Extract the (x, y) coordinate from the center of the cell holding the provided text.  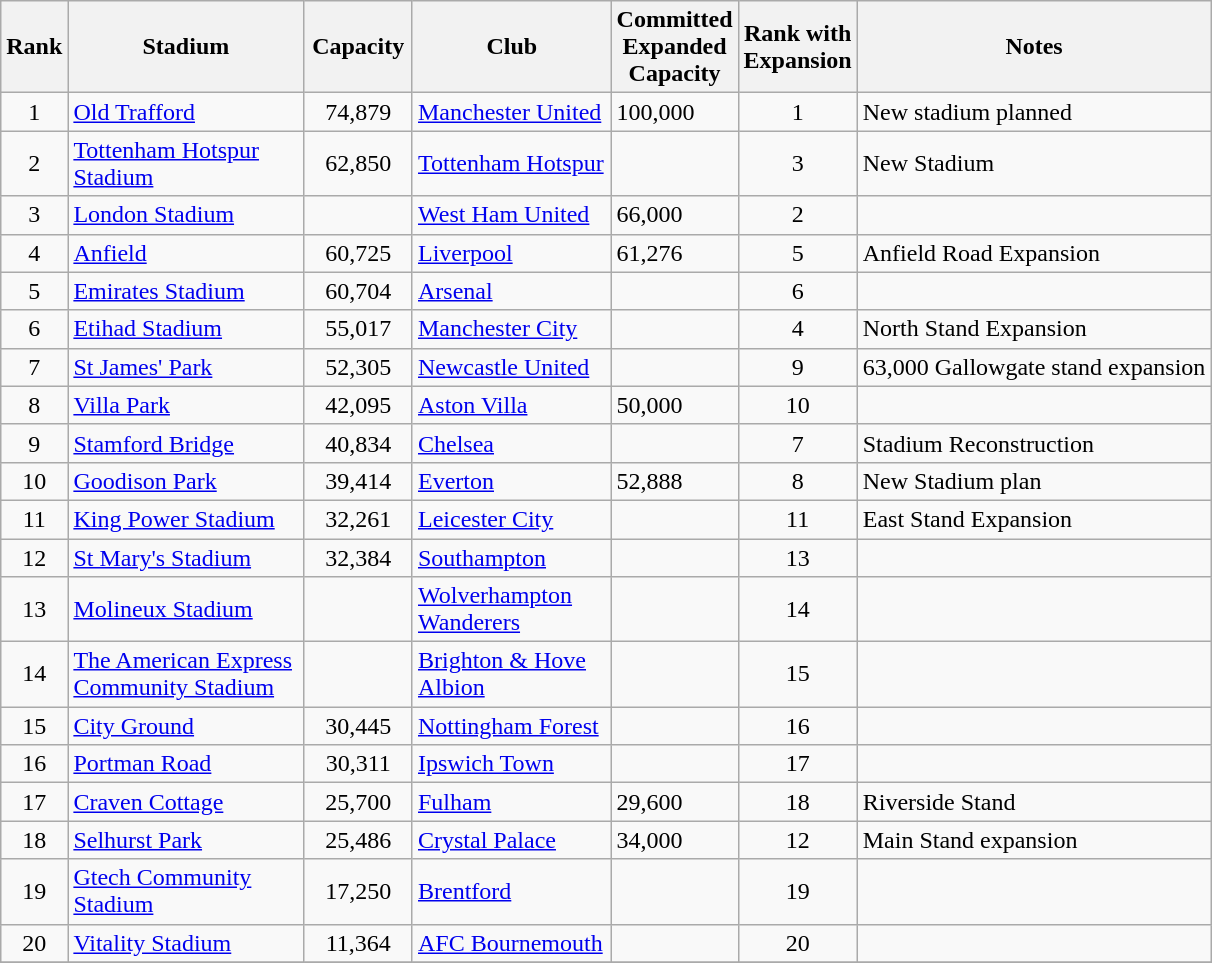
Southampton (512, 557)
King Power Stadium (186, 519)
Emirates Stadium (186, 291)
61,276 (674, 253)
60,725 (358, 253)
Nottingham Forest (512, 726)
Notes (1034, 47)
32,261 (358, 519)
St Mary's Stadium (186, 557)
Stadium Reconstruction (1034, 443)
11,364 (358, 943)
New Stadium plan (1034, 481)
29,600 (674, 802)
Villa Park (186, 405)
Main Stand expansion (1034, 840)
Gtech Community Stadium (186, 892)
St James' Park (186, 367)
Crystal Palace (512, 840)
52,305 (358, 367)
Goodison Park (186, 481)
66,000 (674, 215)
Wolverhampton Wanderers (512, 610)
Committed Expanded Capacity (674, 47)
London Stadium (186, 215)
32,384 (358, 557)
Craven Cottage (186, 802)
55,017 (358, 329)
Vitality Stadium (186, 943)
52,888 (674, 481)
East Stand Expansion (1034, 519)
30,311 (358, 764)
17,250 (358, 892)
50,000 (674, 405)
Chelsea (512, 443)
Brentford (512, 892)
60,704 (358, 291)
Ipswich Town (512, 764)
The American Express Community Stadium (186, 674)
Liverpool (512, 253)
New Stadium (1034, 164)
63,000 Gallowgate stand expansion (1034, 367)
Manchester City (512, 329)
Leicester City (512, 519)
Fulham (512, 802)
Stadium (186, 47)
Tottenham Hotspur Stadium (186, 164)
30,445 (358, 726)
40,834 (358, 443)
West Ham United (512, 215)
Club (512, 47)
Aston Villa (512, 405)
74,879 (358, 112)
Portman Road (186, 764)
25,700 (358, 802)
Brighton & Hove Albion (512, 674)
Rank with Expansion (798, 47)
Arsenal (512, 291)
Riverside Stand (1034, 802)
City Ground (186, 726)
Tottenham Hotspur (512, 164)
Capacity (358, 47)
Everton (512, 481)
34,000 (674, 840)
Newcastle United (512, 367)
North Stand Expansion (1034, 329)
Old Trafford (186, 112)
42,095 (358, 405)
Molineux Stadium (186, 610)
Rank (34, 47)
Anfield (186, 253)
100,000 (674, 112)
25,486 (358, 840)
39,414 (358, 481)
Anfield Road Expansion (1034, 253)
Manchester United (512, 112)
62,850 (358, 164)
AFC Bournemouth (512, 943)
Selhurst Park (186, 840)
Etihad Stadium (186, 329)
New stadium planned (1034, 112)
Stamford Bridge (186, 443)
